Scan for the cell matching the given text and deliver its (x, y) coordinate at center. 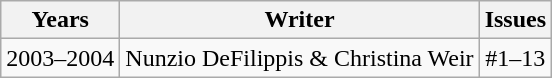
Years (60, 20)
2003–2004 (60, 58)
Nunzio DeFilippis & Christina Weir (300, 58)
Writer (300, 20)
Issues (515, 20)
#1–13 (515, 58)
